Pinpoint the cell where the given text exists, returning its [X, Y] midpoint coordinate. 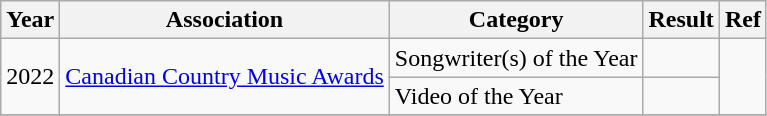
Category [516, 20]
2022 [30, 77]
Canadian Country Music Awards [224, 77]
Ref [742, 20]
Association [224, 20]
Year [30, 20]
Result [681, 20]
Songwriter(s) of the Year [516, 58]
Video of the Year [516, 96]
